Detect which cell encompasses the target text, then output its (X, Y) center coordinate. 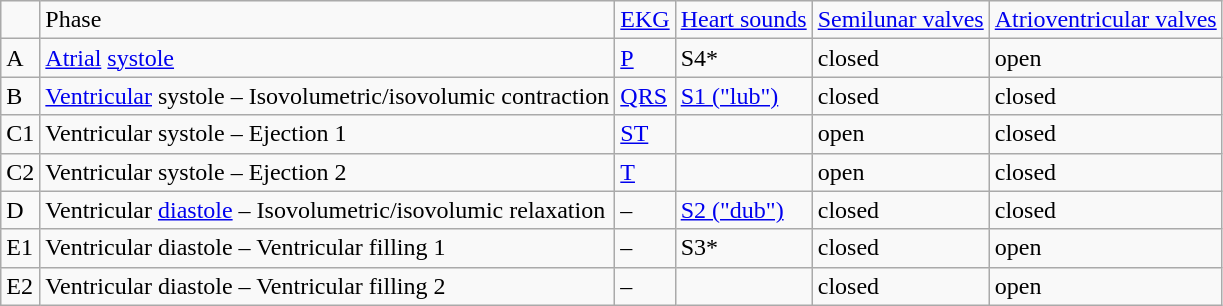
S3* (744, 248)
Atrial systole (328, 58)
C1 (20, 134)
Ventricular diastole – Ventricular filling 1 (328, 248)
S2 ("dub") (744, 210)
EKG (645, 20)
QRS (645, 96)
S1 ("lub") (744, 96)
Ventricular diastole – Isovolumetric/isovolumic relaxation (328, 210)
E2 (20, 286)
E1 (20, 248)
Phase (328, 20)
Ventricular systole – Ejection 1 (328, 134)
Heart sounds (744, 20)
S4* (744, 58)
Atrioventricular valves (1106, 20)
P (645, 58)
Ventricular systole – Isovolumetric/isovolumic contraction (328, 96)
Ventricular systole – Ejection 2 (328, 172)
Ventricular diastole – Ventricular filling 2 (328, 286)
C2 (20, 172)
Semilunar valves (900, 20)
T (645, 172)
D (20, 210)
ST (645, 134)
A (20, 58)
B (20, 96)
